For the text-containing cell, return its midpoint in [X, Y] coordinate format. 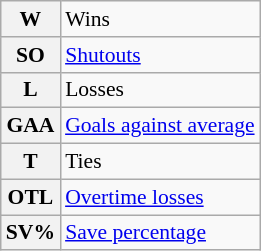
OTL [30, 197]
Shutouts [160, 55]
Ties [160, 162]
GAA [30, 126]
L [30, 90]
SV% [30, 233]
Save percentage [160, 233]
W [30, 19]
T [30, 162]
Wins [160, 19]
SO [30, 55]
Overtime losses [160, 197]
Goals against average [160, 126]
Losses [160, 90]
